Search for the cell housing the specified text and yield its (X, Y) center coordinate. 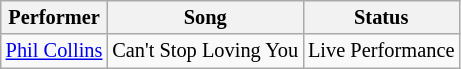
Performer (54, 17)
Phil Collins (54, 51)
Song (205, 17)
Status (381, 17)
Live Performance (381, 51)
Can't Stop Loving You (205, 51)
